Search for the cell housing the specified text and yield its [x, y] center coordinate. 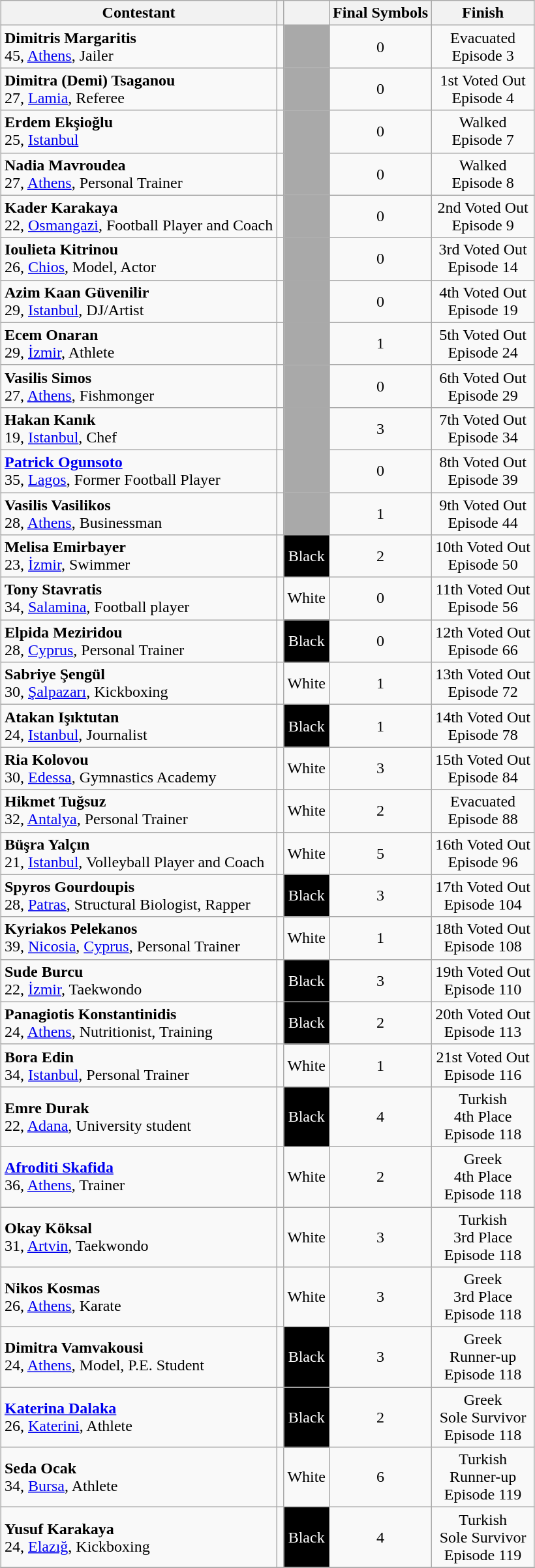
9th Voted OutEpisode 44 [483, 513]
Hakan Kanık19, Istanbul, Chef [138, 428]
20th Voted OutEpisode 113 [483, 1023]
8th Voted OutEpisode 39 [483, 471]
Turkish Sole SurvivorEpisode 119 [483, 1537]
Kader Karakaya22, Osmangazi, Football Player and Coach [138, 217]
Ecem Onaran29, İzmir, Athlete [138, 343]
Turkish3rd PlaceEpisode 118 [483, 1237]
12th Voted OutEpisode 66 [483, 641]
15th Voted OutEpisode 84 [483, 769]
Final Symbols [381, 13]
Büşra Yalçın21, Istanbul, Volleyball Player and Coach [138, 853]
5th Voted OutEpisode 24 [483, 343]
Greek Runner-upEpisode 118 [483, 1357]
Yusuf Karakaya24, Elazığ, Kickboxing [138, 1537]
2nd Voted OutEpisode 9 [483, 217]
7th Voted OutEpisode 34 [483, 428]
3rd Voted OutEpisode 14 [483, 258]
11th Voted OutEpisode 56 [483, 599]
Okay Köksal31, Artvin, Taekwondo [138, 1237]
Erdem Ekşioğlu25, Istanbul [138, 132]
Atakan Işıktutan24, Istanbul, Journalist [138, 726]
6 [381, 1477]
Emre Durak22, Adana, University student [138, 1116]
19th Voted OutEpisode 110 [483, 980]
5 [381, 853]
Kyriakos Pelekanos39, Nicosia, Cyprus, Personal Trainer [138, 938]
Ioulieta Kitrinou26, Chios, Model, Actor [138, 258]
1st Voted OutEpisode 4 [483, 89]
6th Voted OutEpisode 29 [483, 386]
Sude Burcu22, İzmir, Taekwondo [138, 980]
10th Voted OutEpisode 50 [483, 556]
Greek4th PlaceEpisode 118 [483, 1176]
EvacuatedEpisode 88 [483, 810]
Azim Kaan Güvenilir 29, Istanbul, DJ/Artist [138, 301]
Katerina Dalaka 26, Katerini, Athlete [138, 1417]
Afroditi Skafida36, Athens, Trainer [138, 1176]
Vasilis Vasilikos28, Athens, Businessman [138, 513]
Contestant [138, 13]
16th Voted OutEpisode 96 [483, 853]
Vasilis Simos27, Athens, Fishmonger [138, 386]
Seda Ocak34, Bursa, Athlete [138, 1477]
Finish [483, 13]
EvacuatedEpisode 3 [483, 47]
4th Voted OutEpisode 19 [483, 301]
Nadia Mavroudea27, Athens, Personal Trainer [138, 174]
Hikmet Tuğsuz32, Antalya, Personal Trainer [138, 810]
13th Voted OutEpisode 72 [483, 684]
Panagiotis Konstantinidis24, Athens, Nutritionist, Training [138, 1023]
Nikos Kosmas26, Athens, Karate [138, 1297]
Patrick Ogunsoto 35, Lagos, Former Football Player [138, 471]
14th Voted OutEpisode 78 [483, 726]
Tony Stavratis34, Salamina, Football player [138, 599]
Dimitra Vamvakousi 24, Athens, Model, P.E. Student [138, 1357]
Greek3rd PlaceEpisode 118 [483, 1297]
21st Voted OutEpisode 116 [483, 1065]
Greek Sole SurvivorEpisode 118 [483, 1417]
Bora Edin34, Istanbul, Personal Trainer [138, 1065]
Dimitris Margaritis45, Athens, Jailer [138, 47]
WalkedEpisode 8 [483, 174]
17th Voted OutEpisode 104 [483, 895]
Dimitra (Demi) Tsaganou27, Lamia, Referee [138, 89]
Turkish Runner-upEpisode 119 [483, 1477]
Turkish4th PlaceEpisode 118 [483, 1116]
Elpida Meziridou28, Cyprus, Personal Trainer [138, 641]
WalkedEpisode 7 [483, 132]
Spyros Gourdoupis28, Patras, Structural Biologist, Rapper [138, 895]
18th Voted OutEpisode 108 [483, 938]
Sabriye Şengül30, Şalpazarı, Kickboxing [138, 684]
Melisa Emirbayer23, İzmir, Swimmer [138, 556]
Ria Kolovou30, Edessa, Gymnastics Academy [138, 769]
